Scan for the cell matching the given text and deliver its [x, y] coordinate at center. 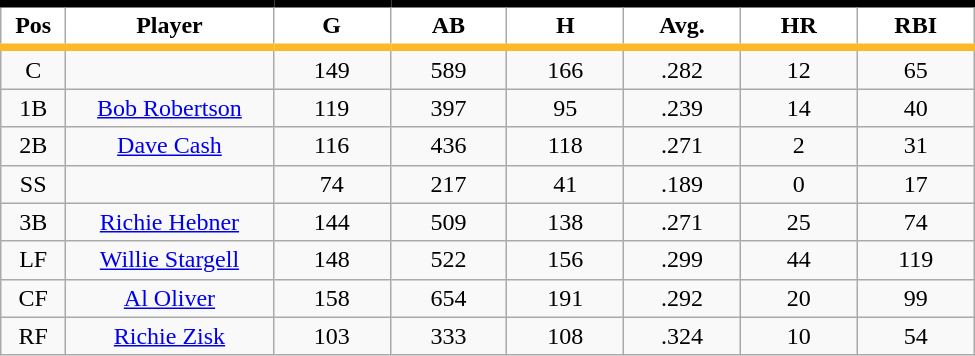
103 [332, 336]
654 [448, 298]
.189 [682, 184]
166 [566, 68]
CF [34, 298]
10 [798, 336]
Richie Hebner [170, 222]
31 [916, 146]
108 [566, 336]
54 [916, 336]
116 [332, 146]
99 [916, 298]
149 [332, 68]
138 [566, 222]
RF [34, 336]
1B [34, 108]
.299 [682, 260]
2B [34, 146]
HR [798, 26]
148 [332, 260]
Dave Cash [170, 146]
Willie Stargell [170, 260]
Avg. [682, 26]
SS [34, 184]
H [566, 26]
Richie Zisk [170, 336]
65 [916, 68]
Pos [34, 26]
44 [798, 260]
397 [448, 108]
2 [798, 146]
118 [566, 146]
Al Oliver [170, 298]
.324 [682, 336]
Player [170, 26]
RBI [916, 26]
LF [34, 260]
.292 [682, 298]
509 [448, 222]
12 [798, 68]
C [34, 68]
156 [566, 260]
17 [916, 184]
.282 [682, 68]
333 [448, 336]
AB [448, 26]
14 [798, 108]
436 [448, 146]
40 [916, 108]
25 [798, 222]
95 [566, 108]
217 [448, 184]
41 [566, 184]
144 [332, 222]
191 [566, 298]
522 [448, 260]
20 [798, 298]
3B [34, 222]
G [332, 26]
0 [798, 184]
.239 [682, 108]
158 [332, 298]
Bob Robertson [170, 108]
589 [448, 68]
